Return [X, Y] of the center of cell containing provided text 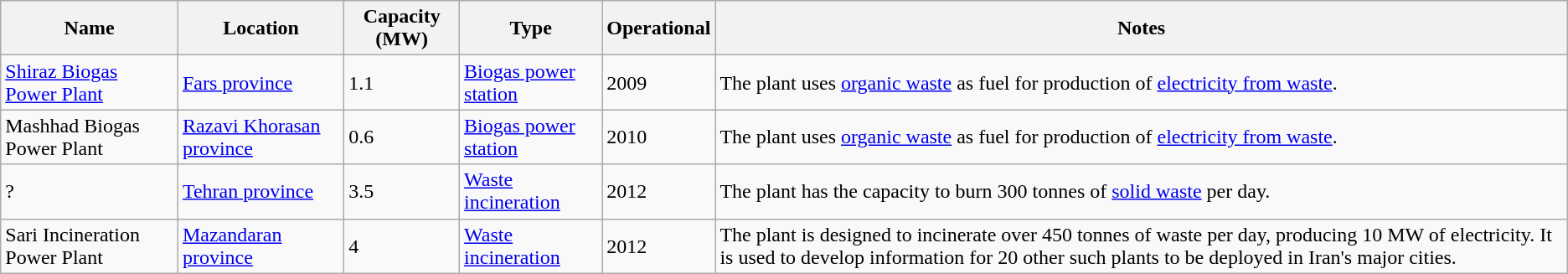
4 [402, 246]
Name [90, 28]
Operational [658, 28]
Capacity (MW) [402, 28]
? [90, 191]
0.6 [402, 137]
2010 [658, 137]
1.1 [402, 82]
Notes [1141, 28]
Location [260, 28]
3.5 [402, 191]
Mazandaran province [260, 246]
Shiraz Biogas Power Plant [90, 82]
Mashhad Biogas Power Plant [90, 137]
Tehran province [260, 191]
2009 [658, 82]
Sari Incineration Power Plant [90, 246]
Type [531, 28]
Fars province [260, 82]
Razavi Khorasan province [260, 137]
The plant has the capacity to burn 300 tonnes of solid waste per day. [1141, 191]
